Capture the cell that displays the provided text and extract its (X, Y) central coordinate. 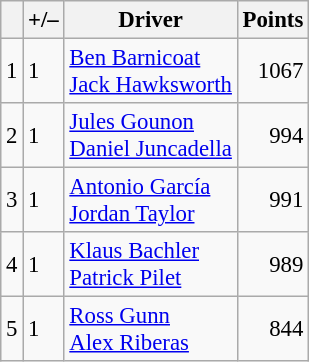
4 (12, 264)
+/– (44, 20)
Jules Gounon Daniel Juncadella (150, 136)
Antonio García Jordan Taylor (150, 200)
Points (272, 20)
3 (12, 200)
991 (272, 200)
Klaus Bachler Patrick Pilet (150, 264)
994 (272, 136)
844 (272, 330)
1067 (272, 72)
Ross Gunn Alex Riberas (150, 330)
2 (12, 136)
Driver (150, 20)
5 (12, 330)
Ben Barnicoat Jack Hawksworth (150, 72)
989 (272, 264)
